Locate the cell with the specified text and output its [x, y] center coordinate. 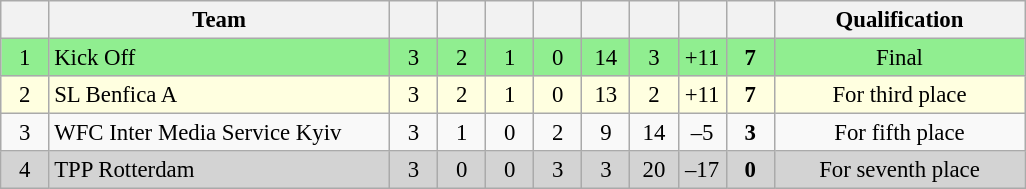
13 [606, 95]
20 [654, 170]
Qualification [900, 20]
4 [25, 170]
WFC Inter Media Service Kyiv [220, 133]
For fifth place [900, 133]
Team [220, 20]
SL Benfica A [220, 95]
–5 [702, 133]
Final [900, 58]
For third place [900, 95]
For seventh place [900, 170]
Kick Off [220, 58]
TPP Rotterdam [220, 170]
9 [606, 133]
–17 [702, 170]
